Capture the cell that displays the provided text and extract its (x, y) central coordinate. 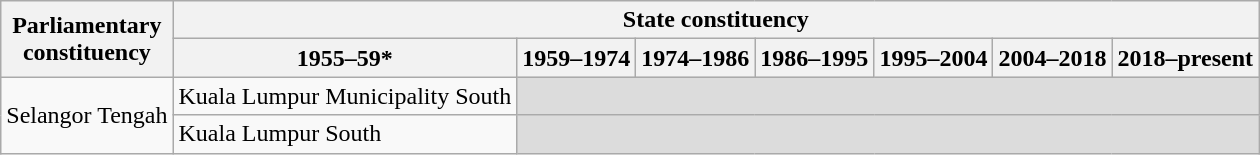
Selangor Tengah (87, 115)
Kuala Lumpur Municipality South (345, 96)
State constituency (716, 20)
1995–2004 (934, 58)
Kuala Lumpur South (345, 134)
1959–1974 (576, 58)
Parliamentaryconstituency (87, 39)
1986–1995 (814, 58)
1974–1986 (696, 58)
1955–59* (345, 58)
2004–2018 (1052, 58)
2018–present (1186, 58)
